Locate the cell with the specified text and output its [X, Y] center coordinate. 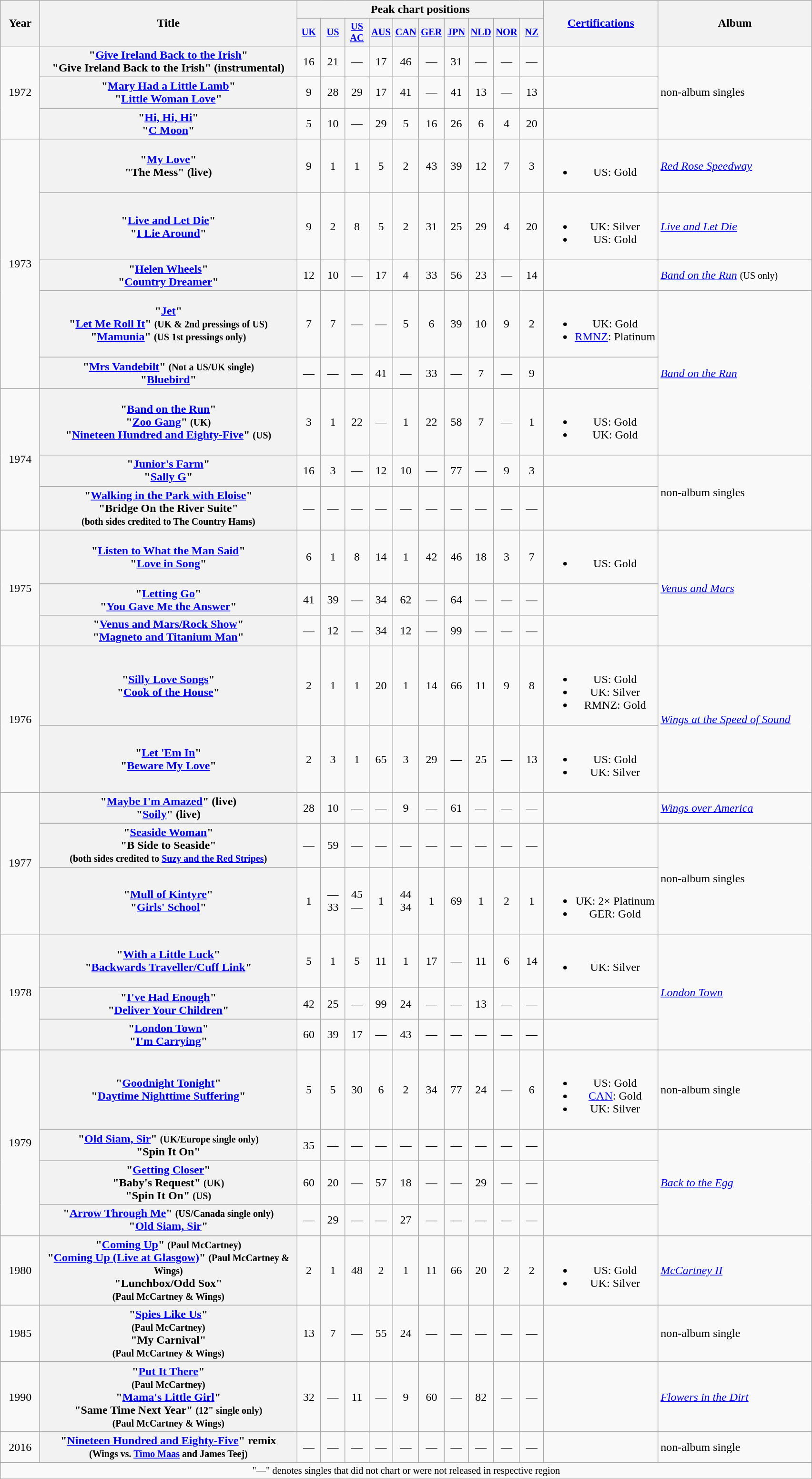
65 [381, 759]
1979 [20, 1143]
London Town [735, 992]
Band on the Run [735, 373]
"Silly Love Songs""Cook of the House" [169, 685]
"Mary Had a Little Lamb""Little Woman Love" [169, 92]
UK: Silver [601, 961]
59 [333, 846]
1990 [20, 1397]
56 [456, 275]
"Coming Up" (Paul McCartney)"Coming Up (Live at Glasgow)" (Paul McCartney & Wings)"Lunchbox/Odd Sox"(Paul McCartney & Wings) [169, 1270]
"Goodnight Tonight""Daytime Nighttime Suffering" [169, 1090]
4434 [406, 901]
GER [431, 32]
1974 [20, 459]
"With a Little Luck""Backwards Traveller/Cuff Link" [169, 961]
Venus and Mars [735, 588]
"Give Ireland Back to the Irish""Give Ireland Back to the Irish" (instrumental) [169, 61]
69 [456, 901]
"Put It There"(Paul McCartney)"Mama's Little Girl" "Same Time Next Year" (12" single only)(Paul McCartney & Wings) [169, 1397]
"Nineteen Hundred and Eighty-Five" remix (Wings vs. Timo Maas and James Teej) [169, 1447]
61 [456, 807]
Band on the Run (US only) [735, 275]
US: GoldUK: SilverRMNZ: Gold [601, 685]
45— [357, 901]
"London Town""I'm Carrying" [169, 1034]
Live and Let Die [735, 226]
48 [357, 1270]
UK: GoldRMNZ: Platinum [601, 324]
Album [735, 23]
Wings at the Speed of Sound [735, 719]
USAC [357, 32]
58 [456, 422]
"Maybe I'm Amazed" (live)"Soily" (live) [169, 807]
Year [20, 23]
"Listen to What the Man Said""Love in Song" [169, 557]
"Walking in the Park with Eloise""Bridge On the River Suite"(both sides credited to The Country Hams) [169, 508]
"Mull of Kintyre""Girls' School" [169, 901]
"—" denotes singles that did not chart or were not released in respective region [406, 1470]
US: GoldCAN: GoldUK: Silver [601, 1090]
"Junior's Farm""Sally G" [169, 471]
US [333, 32]
27 [406, 1220]
1977 [20, 863]
"Mrs Vandebilt" (Not a US/UK single)"Bluebird" [169, 373]
23 [481, 275]
1972 [20, 92]
64 [456, 600]
Wings over America [735, 807]
UK: SilverUS: Gold [601, 226]
AUS [381, 32]
1973 [20, 264]
"Let 'Em In""Beware My Love" [169, 759]
"Letting Go""You Gave Me the Answer" [169, 600]
Certifications [601, 23]
NOR [506, 32]
US: GoldUK: Gold [601, 422]
NLD [481, 32]
1985 [20, 1334]
"I've Had Enough""Deliver Your Children" [169, 1004]
"Helen Wheels""Country Dreamer" [169, 275]
"Jet""Let Me Roll It" (UK & 2nd pressings of US)"Mamunia" (US 1st pressings only) [169, 324]
"Hi, Hi, Hi""C Moon" [169, 124]
"Seaside Woman""B Side to Seaside"(both sides credited to Suzy and the Red Stripes) [169, 846]
"Old Siam, Sir" (UK/Europe single only)"Spin It On" [169, 1145]
35 [309, 1145]
62 [406, 600]
Flowers in the Dirt [735, 1397]
JPN [456, 32]
1975 [20, 588]
Back to the Egg [735, 1183]
UK [309, 32]
26 [456, 124]
"Arrow Through Me" (US/Canada single only)"Old Siam, Sir" [169, 1220]
UK: 2× PlatinumGER: Gold [601, 901]
"Spies Like Us"(Paul McCartney)"My Carnival"(Paul McCartney & Wings) [169, 1334]
Red Rose Speedway [735, 166]
55 [381, 1334]
"Getting Closer""Baby's Request" (UK)"Spin It On" (US) [169, 1183]
CAN [406, 32]
Title [169, 23]
57 [381, 1183]
McCartney II [735, 1270]
Peak chart positions [420, 10]
1976 [20, 719]
82 [481, 1397]
"Venus and Mars/Rock Show""Magneto and Titanium Man" [169, 630]
"Live and Let Die""I Lie Around" [169, 226]
"Band on the Run""Zoo Gang" (UK)"Nineteen Hundred and Eighty-Five" (US) [169, 422]
—33 [333, 901]
1980 [20, 1270]
2016 [20, 1447]
30 [357, 1090]
32 [309, 1397]
"My Love""The Mess" (live) [169, 166]
1978 [20, 992]
21 [333, 61]
NZ [531, 32]
